Provide the [x, y] coordinate of the cell's center where the given text is located.  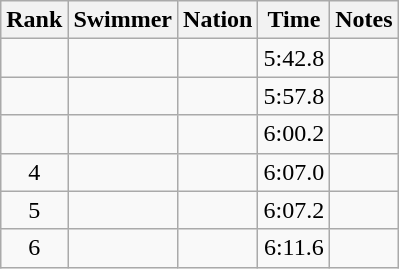
6 [34, 248]
5:42.8 [294, 58]
5 [34, 210]
Notes [364, 20]
6:07.0 [294, 172]
6:00.2 [294, 134]
Time [294, 20]
4 [34, 172]
6:07.2 [294, 210]
Rank [34, 20]
Nation [218, 20]
Swimmer [123, 20]
6:11.6 [294, 248]
5:57.8 [294, 96]
